Search for the cell housing the specified text and yield its [X, Y] center coordinate. 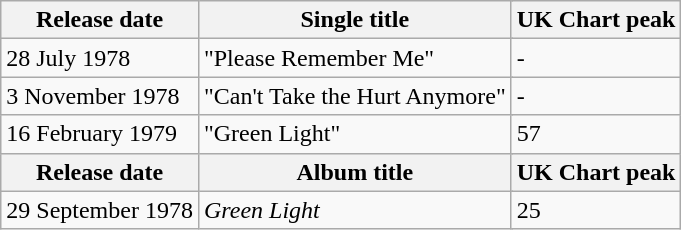
57 [596, 134]
25 [596, 210]
Album title [354, 172]
16 February 1979 [100, 134]
"Green Light" [354, 134]
Green Light [354, 210]
3 November 1978 [100, 96]
Single title [354, 20]
"Please Remember Me" [354, 58]
"Can't Take the Hurt Anymore" [354, 96]
29 September 1978 [100, 210]
28 July 1978 [100, 58]
